Locate the cell with the specified text and output its [x, y] center coordinate. 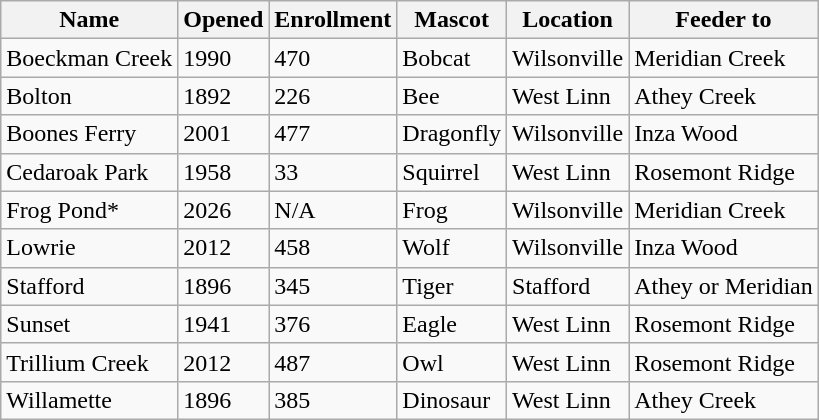
Squirrel [452, 172]
Opened [224, 20]
Eagle [452, 324]
2026 [224, 210]
N/A [333, 210]
Name [90, 20]
Enrollment [333, 20]
Sunset [90, 324]
470 [333, 58]
Boeckman Creek [90, 58]
2001 [224, 134]
1990 [224, 58]
Bobcat [452, 58]
Trillium Creek [90, 362]
458 [333, 248]
Cedaroak Park [90, 172]
Lowrie [90, 248]
376 [333, 324]
1892 [224, 96]
Willamette [90, 400]
Dragonfly [452, 134]
Wolf [452, 248]
Location [568, 20]
Frog [452, 210]
Owl [452, 362]
345 [333, 286]
Feeder to [724, 20]
Athey or Meridian [724, 286]
226 [333, 96]
477 [333, 134]
385 [333, 400]
1941 [224, 324]
Mascot [452, 20]
Bee [452, 96]
Bolton [90, 96]
33 [333, 172]
Dinosaur [452, 400]
Frog Pond* [90, 210]
1958 [224, 172]
487 [333, 362]
Boones Ferry [90, 134]
Tiger [452, 286]
